Extract the (x, y) coordinate from the center of the cell holding the provided text.  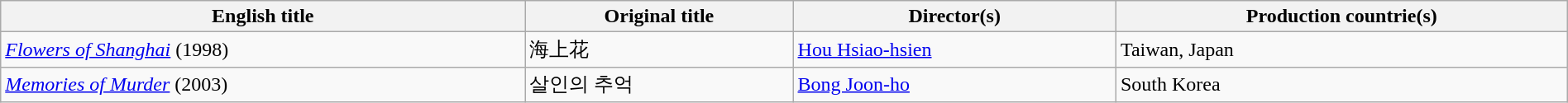
South Korea (1341, 84)
Bong Joon-ho (954, 84)
Production countrie(s) (1341, 16)
海上花 (659, 49)
Taiwan, Japan (1341, 49)
English title (263, 16)
Flowers of Shanghai (1998) (263, 49)
살인의 추억 (659, 84)
Original title (659, 16)
Hou Hsiao-hsien (954, 49)
Director(s) (954, 16)
Memories of Murder (2003) (263, 84)
